Search for the cell housing the specified text and yield its (X, Y) center coordinate. 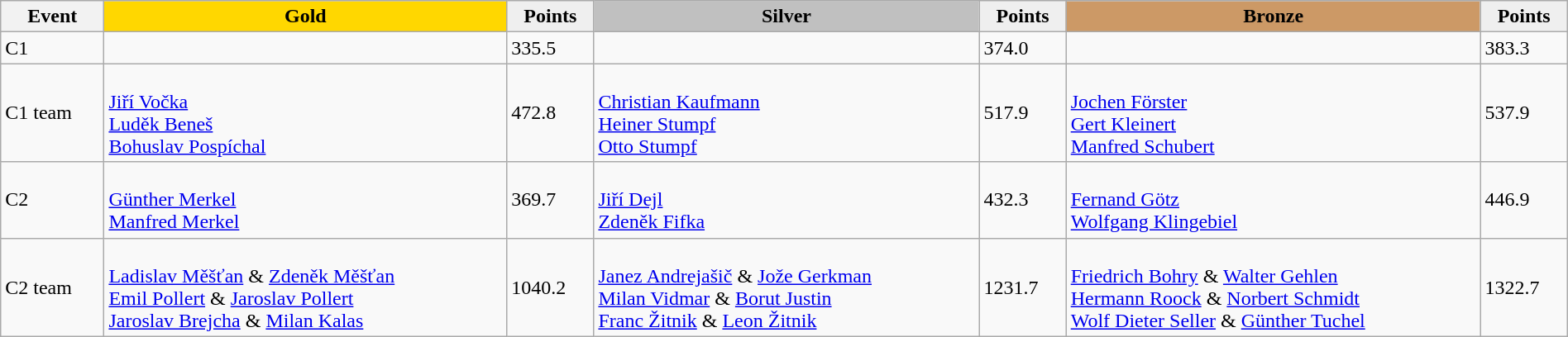
335.5 (551, 48)
C2 (53, 200)
Jiří VočkaLuděk BenešBohuslav Pospíchal (306, 112)
1322.7 (1523, 287)
Günther MerkelManfred Merkel (306, 200)
Friedrich Bohry & Walter GehlenHermann Roock & Norbert SchmidtWolf Dieter Seller & Günther Tuchel (1274, 287)
Event (53, 17)
432.3 (1022, 200)
374.0 (1022, 48)
1231.7 (1022, 287)
383.3 (1523, 48)
446.9 (1523, 200)
Gold (306, 17)
Jochen FörsterGert KleinertManfred Schubert (1274, 112)
369.7 (551, 200)
C1 team (53, 112)
472.8 (551, 112)
Silver (786, 17)
537.9 (1523, 112)
Christian KaufmannHeiner StumpfOtto Stumpf (786, 112)
Fernand GötzWolfgang Klingebiel (1274, 200)
Ladislav Měšťan & Zdeněk MěšťanEmil Pollert & Jaroslav PollertJaroslav Brejcha & Milan Kalas (306, 287)
Jiří DejlZdeněk Fifka (786, 200)
Janez Andrejašič & Jože GerkmanMilan Vidmar & Borut JustinFranc Žitnik & Leon Žitnik (786, 287)
C2 team (53, 287)
Bronze (1274, 17)
517.9 (1022, 112)
1040.2 (551, 287)
C1 (53, 48)
